Find where the given text appears and provide that cell's center as [x, y] coordinate. 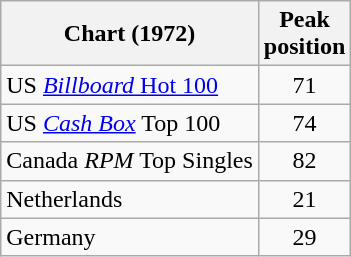
Peakposition [304, 34]
US Billboard Hot 100 [130, 85]
Chart (1972) [130, 34]
74 [304, 123]
Germany [130, 237]
82 [304, 161]
Canada RPM Top Singles [130, 161]
21 [304, 199]
US Cash Box Top 100 [130, 123]
Netherlands [130, 199]
29 [304, 237]
71 [304, 85]
